Capture the cell that displays the provided text and extract its [X, Y] central coordinate. 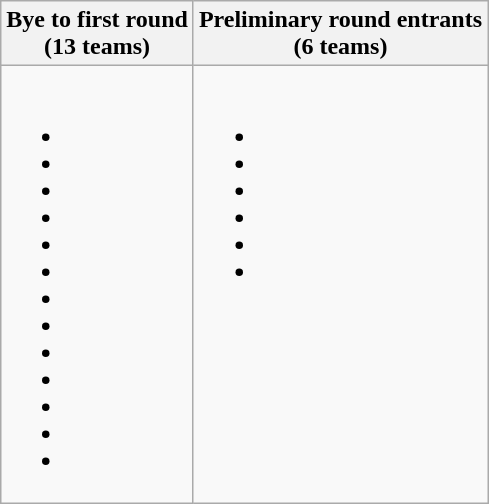
Preliminary round entrants(6 teams) [340, 34]
Bye to first round(13 teams) [98, 34]
